Determine the [X, Y] coordinate at the center of the cell enclosing the given text.  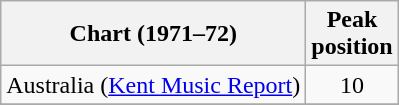
Peakposition [352, 34]
Chart (1971–72) [154, 34]
10 [352, 85]
Australia (Kent Music Report) [154, 85]
